Locate the cell with the specified text and output its (x, y) center coordinate. 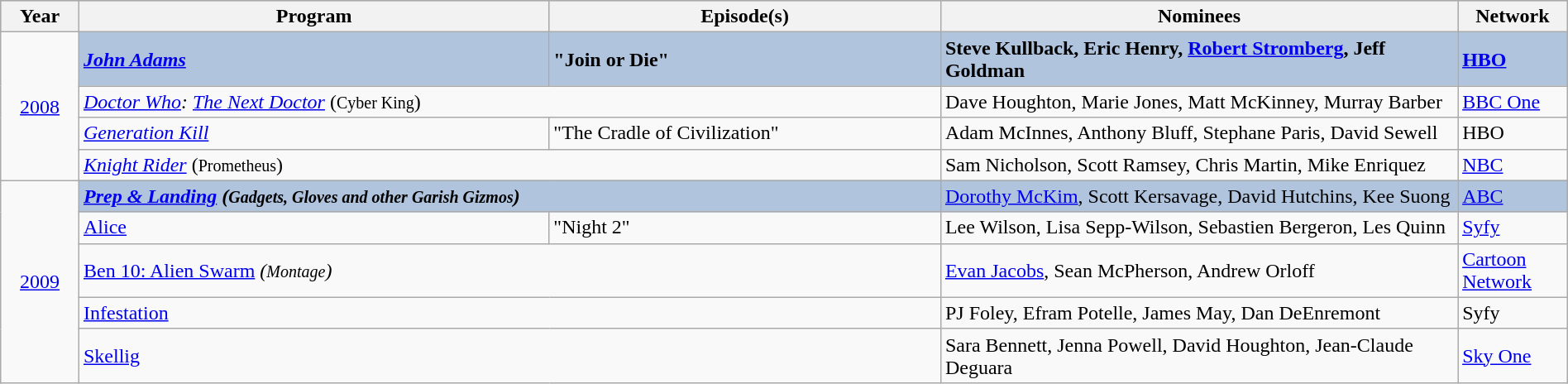
ABC (1513, 196)
"Night 2" (745, 228)
Sam Nicholson, Scott Ramsey, Chris Martin, Mike Enriquez (1199, 165)
Knight Rider (Prometheus) (509, 165)
Skellig (509, 356)
Network (1513, 17)
Doctor Who: The Next Doctor (Cyber King) (509, 102)
Dorothy McKim, Scott Kersavage, David Hutchins, Kee Suong (1199, 196)
Year (40, 17)
"The Cradle of Civilization" (745, 133)
Alice (313, 228)
PJ Foley, Efram Potelle, James May, Dan DeEnremont (1199, 313)
Generation Kill (313, 133)
Sara Bennett, Jenna Powell, David Houghton, Jean-Claude Deguara (1199, 356)
Nominees (1199, 17)
Dave Houghton, Marie Jones, Matt McKinney, Murray Barber (1199, 102)
2008 (40, 106)
Prep & Landing (Gadgets, Gloves and other Garish Gizmos) (509, 196)
NBC (1513, 165)
Adam McInnes, Anthony Bluff, Stephane Paris, David Sewell (1199, 133)
Program (313, 17)
"Join or Die" (745, 60)
Cartoon Network (1513, 270)
Sky One (1513, 356)
Infestation (509, 313)
Episode(s) (745, 17)
Steve Kullback, Eric Henry, Robert Stromberg, Jeff Goldman (1199, 60)
BBC One (1513, 102)
Evan Jacobs, Sean McPherson, Andrew Orloff (1199, 270)
2009 (40, 281)
Ben 10: Alien Swarm (Montage) (509, 270)
John Adams (313, 60)
Lee Wilson, Lisa Sepp-Wilson, Sebastien Bergeron, Les Quinn (1199, 228)
